Capture the cell that displays the provided text and extract its (X, Y) central coordinate. 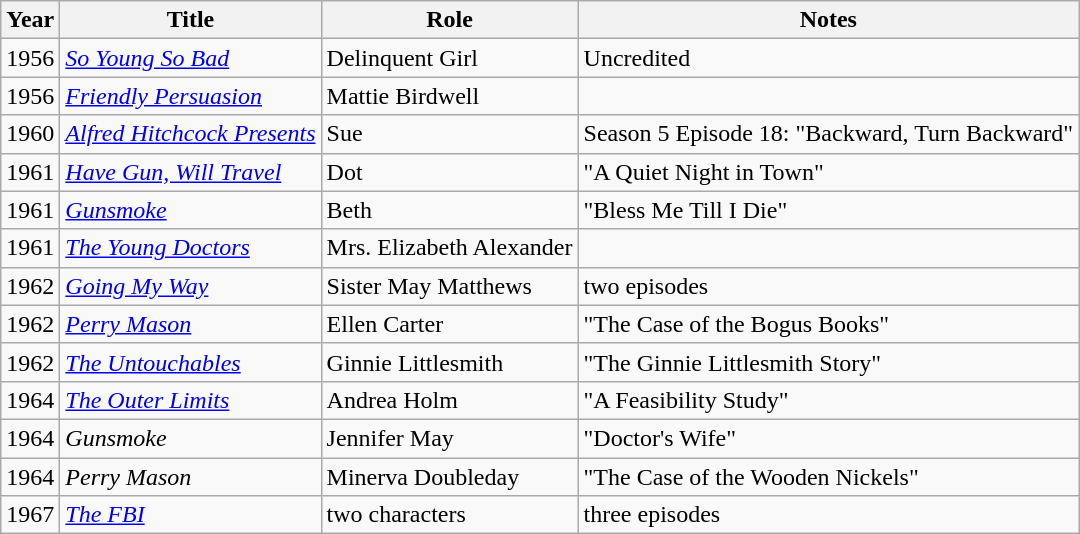
Have Gun, Will Travel (190, 172)
Dot (450, 172)
Sue (450, 134)
Ellen Carter (450, 324)
two episodes (828, 286)
Ginnie Littlesmith (450, 362)
Going My Way (190, 286)
So Young So Bad (190, 58)
Friendly Persuasion (190, 96)
two characters (450, 515)
Mrs. Elizabeth Alexander (450, 248)
The Young Doctors (190, 248)
"The Case of the Wooden Nickels" (828, 477)
The Outer Limits (190, 400)
"Bless Me Till I Die" (828, 210)
three episodes (828, 515)
Role (450, 20)
Sister May Matthews (450, 286)
The FBI (190, 515)
Minerva Doubleday (450, 477)
"A Quiet Night in Town" (828, 172)
Mattie Birdwell (450, 96)
"Doctor's Wife" (828, 438)
Title (190, 20)
"A Feasibility Study" (828, 400)
Uncredited (828, 58)
1967 (30, 515)
"The Case of the Bogus Books" (828, 324)
Year (30, 20)
The Untouchables (190, 362)
Jennifer May (450, 438)
Notes (828, 20)
"The Ginnie Littlesmith Story" (828, 362)
Alfred Hitchcock Presents (190, 134)
Season 5 Episode 18: "Backward, Turn Backward" (828, 134)
Delinquent Girl (450, 58)
Andrea Holm (450, 400)
Beth (450, 210)
1960 (30, 134)
